Locate the cell with the specified text and output its (X, Y) center coordinate. 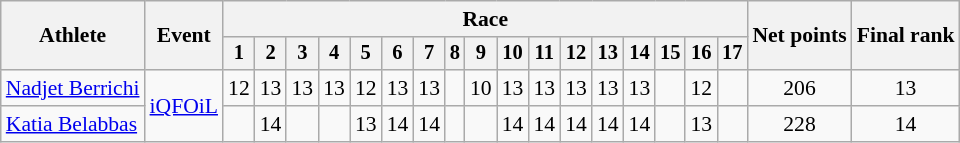
3 (302, 54)
5 (366, 54)
9 (481, 54)
Race (485, 19)
6 (398, 54)
iQFOiL (184, 106)
16 (701, 54)
206 (799, 88)
17 (732, 54)
Net points (799, 36)
11 (544, 54)
2 (271, 54)
1 (239, 54)
Katia Belabbas (73, 124)
4 (334, 54)
15 (670, 54)
Event (184, 36)
Nadjet Berrichi (73, 88)
Athlete (73, 36)
Final rank (906, 36)
7 (429, 54)
228 (799, 124)
8 (455, 54)
